Scan for the cell matching the given text and deliver its (X, Y) coordinate at center. 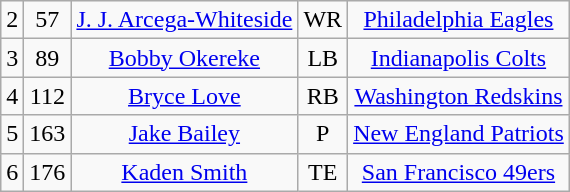
3 (12, 58)
6 (12, 172)
P (323, 134)
New England Patriots (459, 134)
176 (48, 172)
163 (48, 134)
LB (323, 58)
TE (323, 172)
4 (12, 96)
Washington Redskins (459, 96)
57 (48, 20)
Bryce Love (184, 96)
Jake Bailey (184, 134)
J. J. Arcega-Whiteside (184, 20)
112 (48, 96)
Bobby Okereke (184, 58)
89 (48, 58)
Philadelphia Eagles (459, 20)
San Francisco 49ers (459, 172)
Indianapolis Colts (459, 58)
RB (323, 96)
Kaden Smith (184, 172)
5 (12, 134)
2 (12, 20)
WR (323, 20)
